Detect which cell encompasses the target text, then output its (x, y) center coordinate. 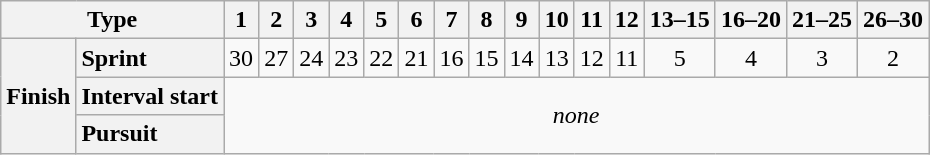
21 (416, 58)
16–20 (750, 20)
24 (312, 58)
16 (452, 58)
Sprint (150, 58)
Finish (38, 96)
30 (242, 58)
Interval start (150, 96)
13–15 (680, 20)
8 (486, 20)
26–30 (892, 20)
9 (522, 20)
13 (556, 58)
27 (276, 58)
none (576, 115)
1 (242, 20)
10 (556, 20)
7 (452, 20)
14 (522, 58)
15 (486, 58)
Pursuit (150, 134)
23 (346, 58)
6 (416, 20)
22 (382, 58)
Type (112, 20)
21–25 (822, 20)
